Pinpoint the cell where the given text exists, returning its (X, Y) midpoint coordinate. 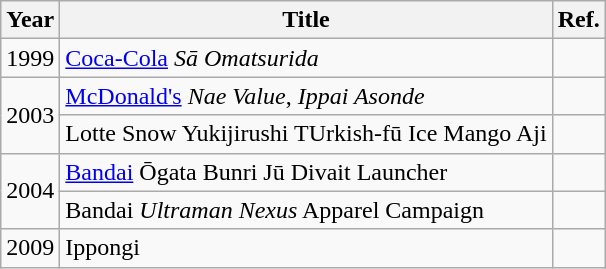
Lotte Snow Yukijirushi TUrkish-fū Ice Mango Aji (306, 134)
Ippongi (306, 248)
McDonald's Nae Value, Ippai Asonde (306, 96)
2003 (30, 115)
2004 (30, 191)
Coca-Cola Sā Omatsurida (306, 58)
2009 (30, 248)
Bandai Ultraman Nexus Apparel Campaign (306, 210)
Ref. (578, 20)
Year (30, 20)
1999 (30, 58)
Bandai Ōgata Bunri Jū Divait Launcher (306, 172)
Title (306, 20)
